Identify which cell holds the provided text, then report its [x, y] central coordinate. 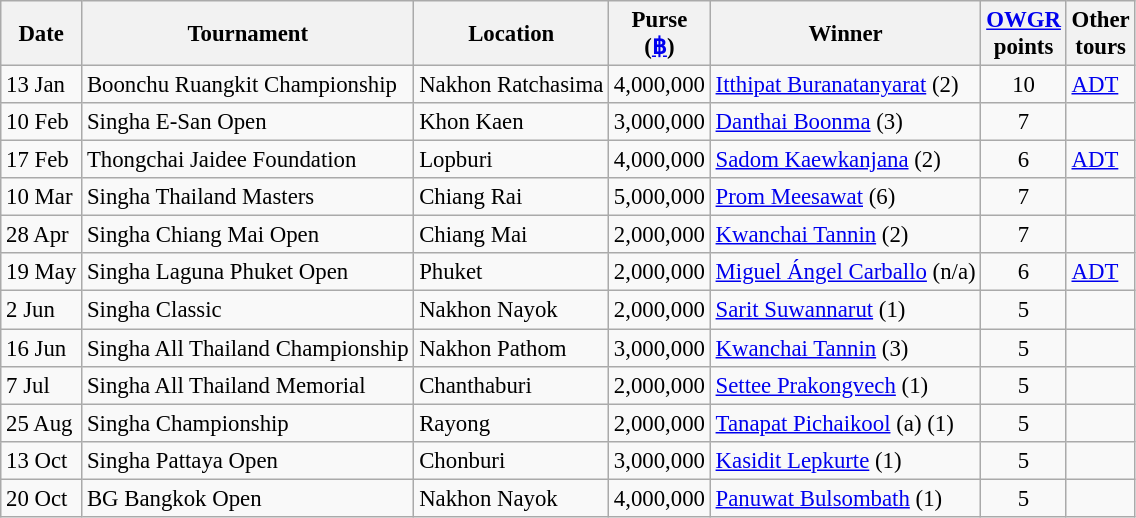
OWGRpoints [1024, 34]
BG Bangkok Open [248, 498]
Tanapat Pichaikool (a) (1) [846, 423]
Othertours [1100, 34]
Danthai Boonma (3) [846, 122]
Chiang Rai [512, 197]
Singha All Thailand Memorial [248, 385]
Date [42, 34]
2 Jun [42, 310]
7 Jul [42, 385]
Khon Kaen [512, 122]
Kwanchai Tannin (3) [846, 348]
Phuket [512, 273]
Location [512, 34]
17 Feb [42, 160]
25 Aug [42, 423]
Singha Chiang Mai Open [248, 235]
Prom Meesawat (6) [846, 197]
Panuwat Bulsombath (1) [846, 498]
Singha E-San Open [248, 122]
Kasidit Lepkurte (1) [846, 460]
13 Oct [42, 460]
Nakhon Ratchasima [512, 85]
Rayong [512, 423]
Lopburi [512, 160]
Chiang Mai [512, 235]
10 Feb [42, 122]
Miguel Ángel Carballo (n/a) [846, 273]
Tournament [248, 34]
Kwanchai Tannin (2) [846, 235]
Nakhon Pathom [512, 348]
Thongchai Jaidee Foundation [248, 160]
Singha Championship [248, 423]
20 Oct [42, 498]
Sarit Suwannarut (1) [846, 310]
Boonchu Ruangkit Championship [248, 85]
Singha Pattaya Open [248, 460]
Sadom Kaewkanjana (2) [846, 160]
10 Mar [42, 197]
Winner [846, 34]
Purse(฿) [660, 34]
Singha All Thailand Championship [248, 348]
13 Jan [42, 85]
Chonburi [512, 460]
28 Apr [42, 235]
Singha Laguna Phuket Open [248, 273]
19 May [42, 273]
10 [1024, 85]
Itthipat Buranatanyarat (2) [846, 85]
Chanthaburi [512, 385]
5,000,000 [660, 197]
Singha Thailand Masters [248, 197]
Settee Prakongvech (1) [846, 385]
Singha Classic [248, 310]
16 Jun [42, 348]
